Identify which cell holds the provided text, then report its [X, Y] central coordinate. 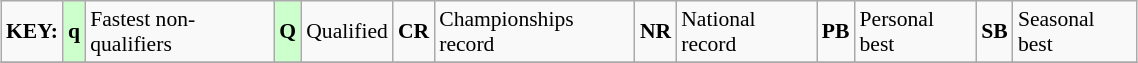
National record [746, 32]
Qualified [347, 32]
Seasonal best [1075, 32]
Q [288, 32]
NR [656, 32]
KEY: [32, 32]
CR [414, 32]
Personal best [916, 32]
q [74, 32]
PB [836, 32]
Championships record [534, 32]
Fastest non-qualifiers [180, 32]
SB [994, 32]
